Determine the [x, y] coordinate at the center of the cell enclosing the given text.  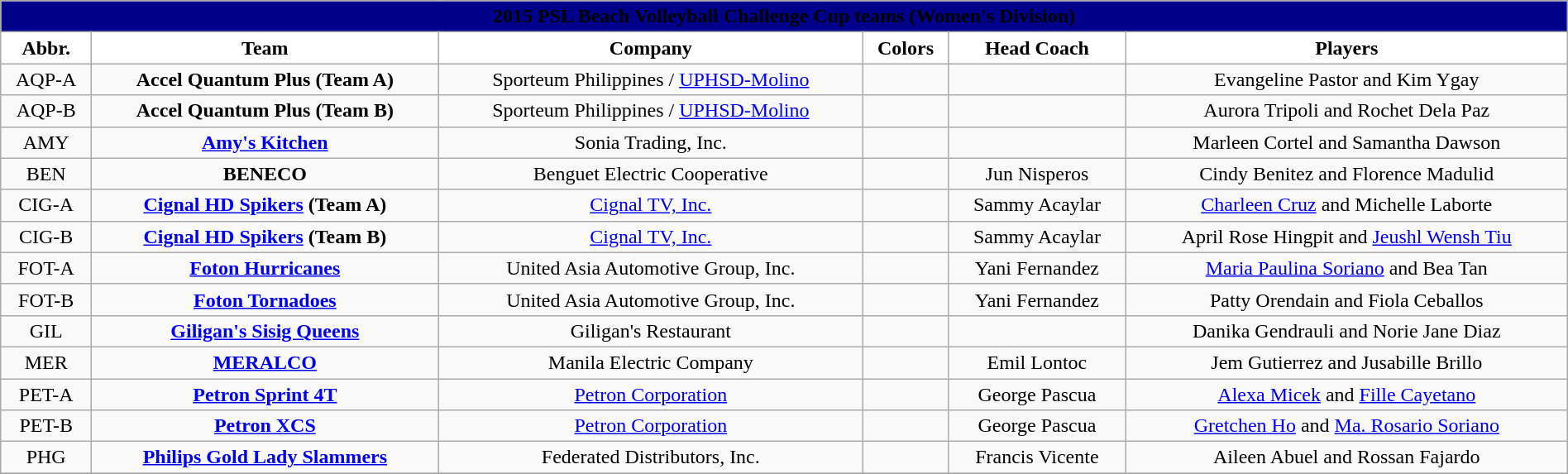
Manila Electric Company [651, 362]
Jun Nisperos [1037, 174]
Danika Gendrauli and Norie Jane Diaz [1346, 331]
AQP-B [46, 111]
Petron Sprint 4T [265, 395]
Philips Gold Lady Slammers [265, 457]
Players [1346, 48]
Charleen Cruz and Michelle Laborte [1346, 205]
PET-A [46, 395]
2015 PSL Beach Volleyball Challenge Cup teams (Women's Division) [784, 17]
BEN [46, 174]
Cindy Benitez and Florence Madulid [1346, 174]
Benguet Electric Cooperative [651, 174]
AMY [46, 142]
Gretchen Ho and Ma. Rosario Soriano [1346, 426]
Alexa Micek and Fille Cayetano [1346, 395]
AQP-A [46, 79]
PHG [46, 457]
CIG-B [46, 237]
Jem Gutierrez and Jusabille Brillo [1346, 362]
Colors [906, 48]
Sonia Trading, Inc. [651, 142]
Company [651, 48]
FOT-B [46, 299]
Head Coach [1037, 48]
CIG-A [46, 205]
Giligan's Sisig Queens [265, 331]
Giligan's Restaurant [651, 331]
Abbr. [46, 48]
Accel Quantum Plus (Team B) [265, 111]
Accel Quantum Plus (Team A) [265, 79]
Federated Distributors, Inc. [651, 457]
Foton Tornadoes [265, 299]
Aurora Tripoli and Rochet Dela Paz [1346, 111]
Evangeline Pastor and Kim Ygay [1346, 79]
Patty Orendain and Fiola Ceballos [1346, 299]
Francis Vicente [1037, 457]
Petron XCS [265, 426]
FOT-A [46, 268]
Cignal HD Spikers (Team B) [265, 237]
Cignal HD Spikers (Team A) [265, 205]
Amy's Kitchen [265, 142]
GIL [46, 331]
MERALCO [265, 362]
Foton Hurricanes [265, 268]
BENECO [265, 174]
Aileen Abuel and Rossan Fajardo [1346, 457]
PET-B [46, 426]
Team [265, 48]
Maria Paulina Soriano and Bea Tan [1346, 268]
MER [46, 362]
Marleen Cortel and Samantha Dawson [1346, 142]
April Rose Hingpit and Jeushl Wensh Tiu [1346, 237]
Emil Lontoc [1037, 362]
